Capture the cell that displays the provided text and extract its [x, y] central coordinate. 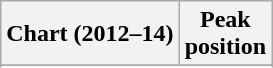
Peakposition [225, 34]
Chart (2012–14) [90, 34]
